Return (X, Y) of the center of cell containing provided text 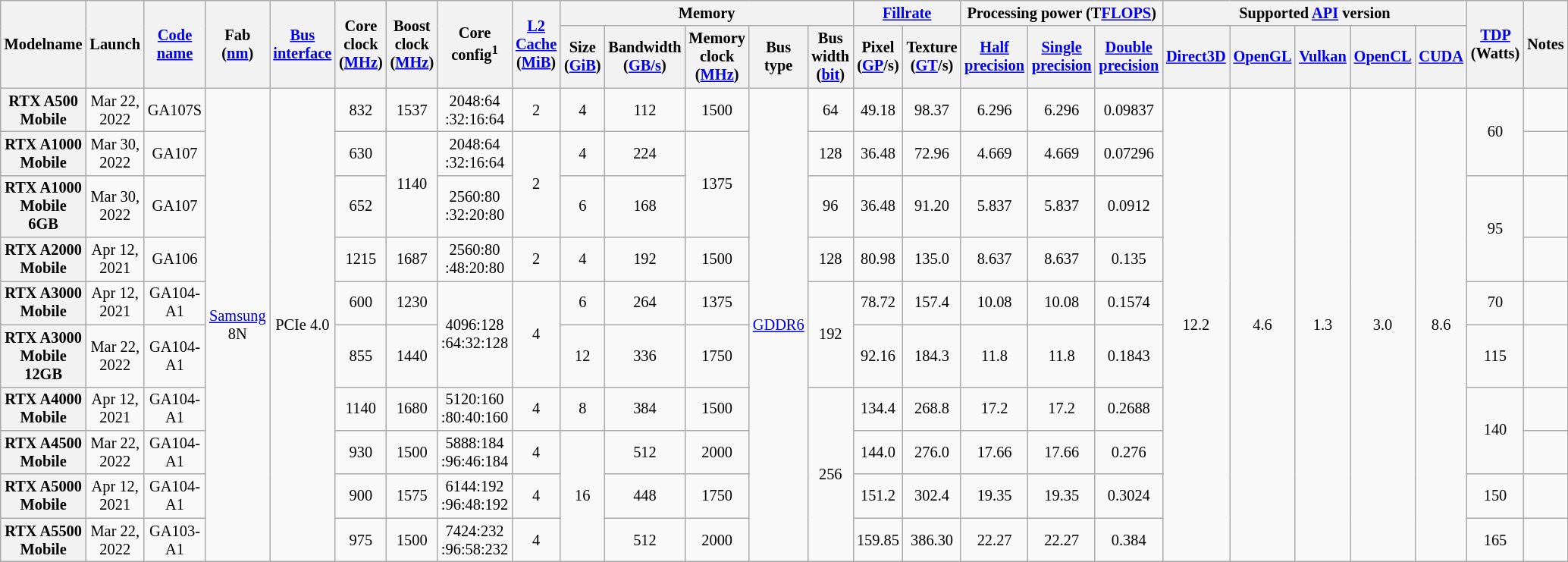
115 (1495, 356)
Boost clock (MHz) (412, 44)
0.3024 (1128, 496)
Samsung 8N (237, 325)
16 (582, 496)
1440 (412, 356)
Fab (nm) (237, 44)
RTX A5000 Mobile (44, 496)
96 (831, 206)
Supported API version (1315, 13)
Bandwidth (GB/s) (644, 57)
Size (GiB) (582, 57)
224 (644, 153)
Notes (1545, 44)
Bus width (bit) (831, 57)
0.135 (1128, 259)
RTX A1000 Mobile 6GB (44, 206)
448 (644, 496)
1.3 (1322, 325)
RTX A4000 Mobile (44, 409)
0.07296 (1128, 153)
268.8 (932, 409)
70 (1495, 303)
8.6 (1441, 325)
264 (644, 303)
12 (582, 356)
RTX A3000 Mobile 12GB (44, 356)
Launch (115, 44)
184.3 (932, 356)
930 (361, 452)
151.2 (878, 496)
5888:184 :96:46:184 (475, 452)
Code name (174, 44)
1575 (412, 496)
1215 (361, 259)
GA106 (174, 259)
L2 Cache (MiB) (536, 44)
975 (361, 540)
302.4 (932, 496)
12.2 (1196, 325)
Bus interface (303, 44)
RTX A4500 Mobile (44, 452)
Memory (707, 13)
6144:192 :96:48:192 (475, 496)
0.2688 (1128, 409)
Double precision (1128, 57)
2560:80 :48:20:80 (475, 259)
Pixel (GP/s) (878, 57)
168 (644, 206)
256 (831, 475)
49.18 (878, 110)
RTX A5500 Mobile (44, 540)
159.85 (878, 540)
91.20 (932, 206)
165 (1495, 540)
0.1574 (1128, 303)
384 (644, 409)
92.16 (878, 356)
1687 (412, 259)
630 (361, 153)
652 (361, 206)
386.30 (932, 540)
RTX A3000 Mobile (44, 303)
78.72 (878, 303)
144.0 (878, 452)
855 (361, 356)
Bus type (779, 57)
72.96 (932, 153)
Texture (GT/s) (932, 57)
Fillrate (907, 13)
60 (1495, 132)
336 (644, 356)
0.276 (1128, 452)
Core clock (MHz) (361, 44)
RTX A500 Mobile (44, 110)
CUDA (1441, 57)
OpenGL (1263, 57)
0.384 (1128, 540)
GA103-A1 (174, 540)
900 (361, 496)
134.4 (878, 409)
3.0 (1383, 325)
Processing power (TFLOPS) (1062, 13)
832 (361, 110)
98.37 (932, 110)
8 (582, 409)
Half precision (995, 57)
0.0912 (1128, 206)
Core config1 (475, 44)
Memory clock (MHz) (717, 57)
135.0 (932, 259)
GDDR6 (779, 325)
2560:80 :32:20:80 (475, 206)
1680 (412, 409)
80.98 (878, 259)
150 (1495, 496)
4.6 (1263, 325)
1230 (412, 303)
Vulkan (1322, 57)
5120:160 :80:40:160 (475, 409)
RTX A1000 Mobile (44, 153)
95 (1495, 228)
Single precision (1062, 57)
276.0 (932, 452)
Direct3D (1196, 57)
600 (361, 303)
TDP (Watts) (1495, 44)
1537 (412, 110)
7424:232 :96:58:232 (475, 540)
GA107S (174, 110)
0.1843 (1128, 356)
112 (644, 110)
0.09837 (1128, 110)
4096:128 :64:32:128 (475, 334)
64 (831, 110)
157.4 (932, 303)
Modelname (44, 44)
RTX A2000 Mobile (44, 259)
OpenCL (1383, 57)
PCIe 4.0 (303, 325)
140 (1495, 431)
